Return (x, y) of the center of cell containing provided text 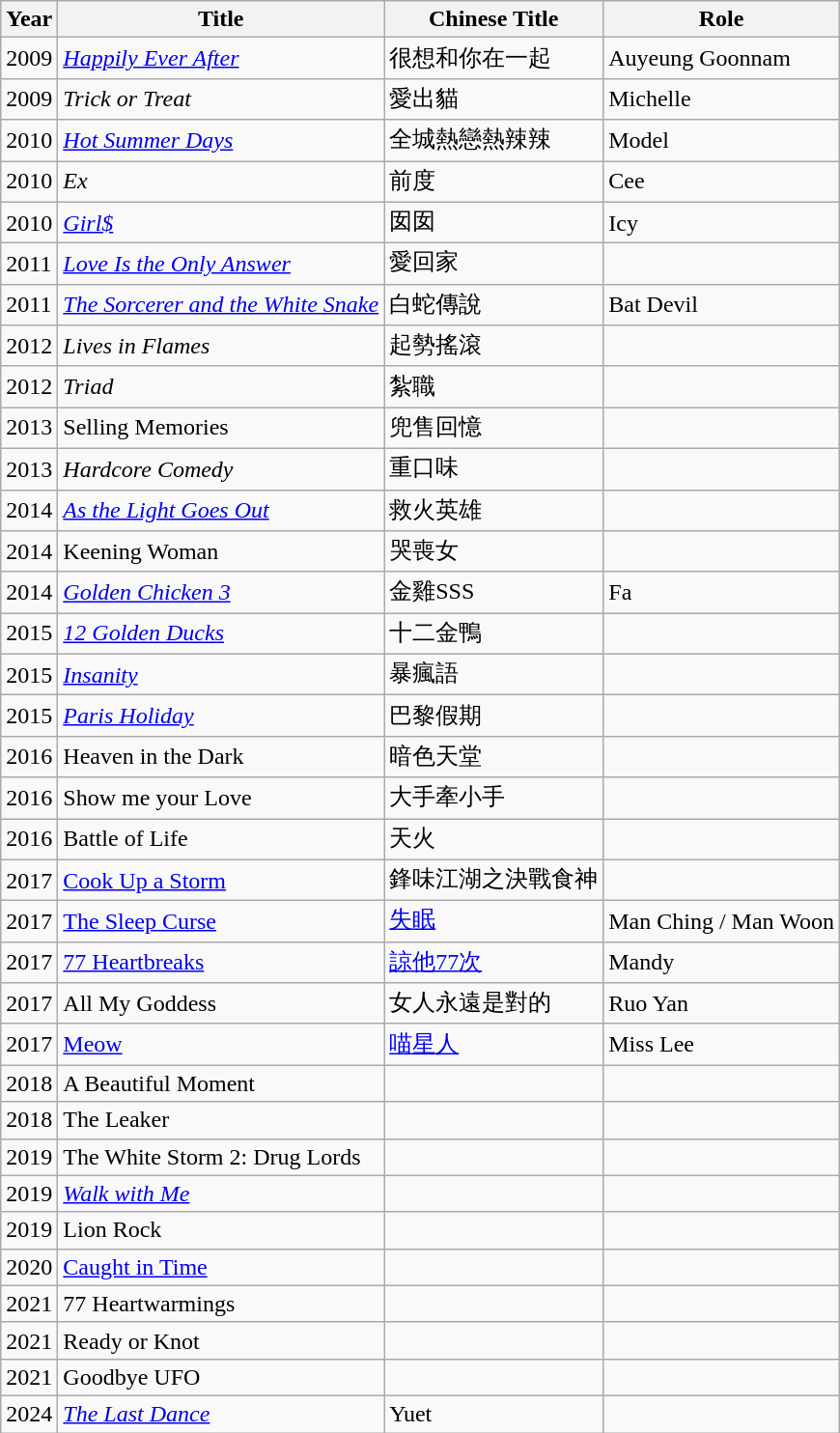
77 Heartbreaks (221, 962)
巴黎假期 (494, 716)
Fa (722, 593)
The White Storm 2: Drug Lords (221, 1157)
哭喪女 (494, 552)
Insanity (221, 674)
Auyeung Goonnam (722, 58)
Caught in Time (221, 1267)
Ex (221, 182)
Meow (221, 1045)
The Last Dance (221, 1414)
Man Ching / Man Woon (722, 921)
Paris Holiday (221, 716)
Trick or Treat (221, 98)
重口味 (494, 469)
The Sleep Curse (221, 921)
Lives in Flames (221, 346)
Cook Up a Storm (221, 881)
女人永遠是對的 (494, 1004)
Goodbye UFO (221, 1377)
Miss Lee (722, 1045)
救火英雄 (494, 510)
Chinese Title (494, 19)
Ready or Knot (221, 1340)
很想和你在一起 (494, 58)
前度 (494, 182)
Girl$ (221, 222)
Mandy (722, 962)
金雞SSS (494, 593)
Ruo Yan (722, 1004)
The Sorcerer and the White Snake (221, 305)
Triad (221, 386)
Battle of Life (221, 840)
紮職 (494, 386)
大手牽小手 (494, 798)
2020 (29, 1267)
愛出貓 (494, 98)
喵星人 (494, 1045)
Hot Summer Days (221, 141)
囡囡 (494, 222)
Hardcore Comedy (221, 469)
Model (722, 141)
77 Heartwarmings (221, 1304)
失眠 (494, 921)
鋒味江湖之決戰食神 (494, 881)
Heaven in the Dark (221, 757)
Golden Chicken 3 (221, 593)
Happily Ever After (221, 58)
Role (722, 19)
兜售回憶 (494, 429)
Keening Woman (221, 552)
起勢搖滾 (494, 346)
天火 (494, 840)
The Leaker (221, 1120)
Lion Rock (221, 1230)
12 Golden Ducks (221, 633)
諒他77次 (494, 962)
白蛇傳說 (494, 305)
Michelle (722, 98)
十二金鴨 (494, 633)
Selling Memories (221, 429)
Title (221, 19)
愛回家 (494, 265)
Yuet (494, 1414)
All My Goddess (221, 1004)
Bat Devil (722, 305)
Love Is the Only Answer (221, 265)
Cee (722, 182)
暴瘋語 (494, 674)
Icy (722, 222)
A Beautiful Moment (221, 1083)
Walk with Me (221, 1194)
2024 (29, 1414)
As the Light Goes Out (221, 510)
暗色天堂 (494, 757)
Year (29, 19)
Show me your Love (221, 798)
全城熱戀熱辣辣 (494, 141)
